Find where the given text appears and provide that cell's center as (x, y) coordinate. 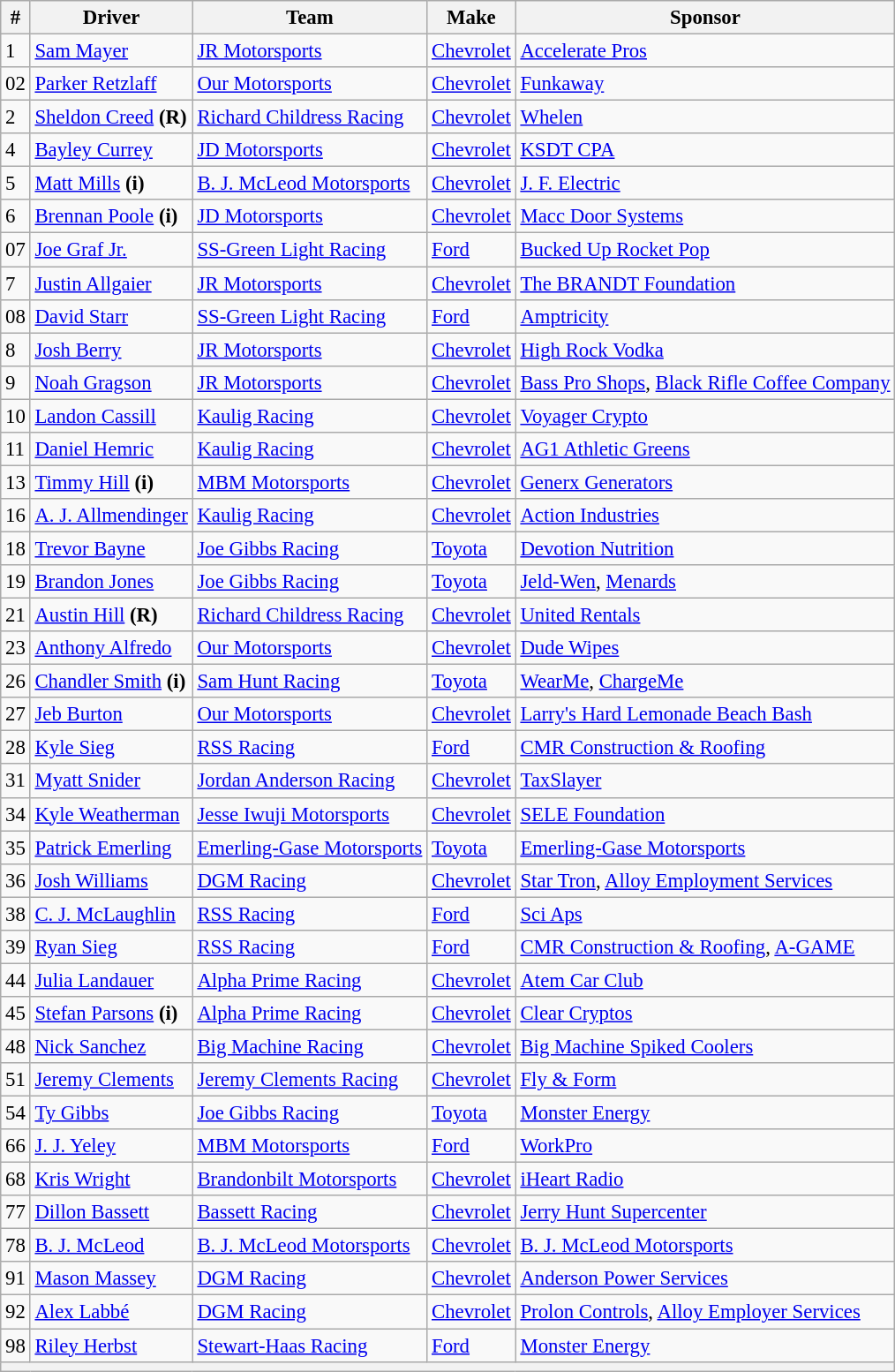
31 (16, 781)
Patrick Emerling (111, 848)
Anthony Alfredo (111, 648)
Generx Generators (705, 482)
Make (471, 18)
J. F. Electric (705, 184)
07 (16, 250)
02 (16, 84)
Star Tron, Alloy Employment Services (705, 880)
Jordan Anderson Racing (310, 781)
8 (16, 350)
The BRANDT Foundation (705, 283)
Jesse Iwuji Motorsports (310, 814)
Funkaway (705, 84)
51 (16, 1080)
WorkPro (705, 1146)
91 (16, 1279)
Jerry Hunt Supercenter (705, 1212)
Stefan Parsons (i) (111, 1014)
Kris Wright (111, 1180)
CMR Construction & Roofing, A-GAME (705, 947)
Ryan Sieg (111, 947)
Alex Labbé (111, 1312)
36 (16, 880)
27 (16, 714)
Prolon Controls, Alloy Employer Services (705, 1312)
Sam Hunt Racing (310, 682)
Clear Cryptos (705, 1014)
Ty Gibbs (111, 1113)
Amptricity (705, 316)
Macc Door Systems (705, 216)
Accelerate Pros (705, 51)
Austin Hill (R) (111, 615)
Justin Allgaier (111, 283)
39 (16, 947)
CMR Construction & Roofing (705, 748)
Driver (111, 18)
Team (310, 18)
13 (16, 482)
AG1 Athletic Greens (705, 449)
Brandonbilt Motorsports (310, 1180)
Devotion Nutrition (705, 548)
Sheldon Creed (R) (111, 117)
68 (16, 1180)
Bassett Racing (310, 1212)
23 (16, 648)
Josh Berry (111, 350)
SELE Foundation (705, 814)
Action Industries (705, 516)
Mason Massey (111, 1279)
28 (16, 748)
High Rock Vodka (705, 350)
21 (16, 615)
Fly & Form (705, 1080)
6 (16, 216)
Josh Williams (111, 880)
Daniel Hemric (111, 449)
11 (16, 449)
Julia Landauer (111, 980)
J. J. Yeley (111, 1146)
Chandler Smith (i) (111, 682)
4 (16, 150)
Jeld-Wen, Menards (705, 582)
B. J. McLeod (111, 1246)
Stewart-Haas Racing (310, 1346)
Riley Herbst (111, 1346)
Jeremy Clements Racing (310, 1080)
2 (16, 117)
Brandon Jones (111, 582)
Parker Retzlaff (111, 84)
Voyager Crypto (705, 416)
Whelen (705, 117)
Timmy Hill (i) (111, 482)
Kyle Weatherman (111, 814)
iHeart Radio (705, 1180)
Big Machine Racing (310, 1046)
44 (16, 980)
C. J. McLaughlin (111, 914)
34 (16, 814)
Dillon Bassett (111, 1212)
Larry's Hard Lemonade Beach Bash (705, 714)
Myatt Snider (111, 781)
08 (16, 316)
KSDT CPA (705, 150)
18 (16, 548)
7 (16, 283)
35 (16, 848)
1 (16, 51)
Jeremy Clements (111, 1080)
10 (16, 416)
Landon Cassill (111, 416)
# (16, 18)
77 (16, 1212)
Brennan Poole (i) (111, 216)
26 (16, 682)
Joe Graf Jr. (111, 250)
9 (16, 382)
David Starr (111, 316)
Matt Mills (i) (111, 184)
WearMe, ChargeMe (705, 682)
38 (16, 914)
United Rentals (705, 615)
Bucked Up Rocket Pop (705, 250)
Anderson Power Services (705, 1279)
92 (16, 1312)
Bass Pro Shops, Black Rifle Coffee Company (705, 382)
Sci Aps (705, 914)
TaxSlayer (705, 781)
Dude Wipes (705, 648)
Sponsor (705, 18)
Bayley Currey (111, 150)
Atem Car Club (705, 980)
A. J. Allmendinger (111, 516)
45 (16, 1014)
48 (16, 1046)
78 (16, 1246)
5 (16, 184)
Nick Sanchez (111, 1046)
98 (16, 1346)
Sam Mayer (111, 51)
Trevor Bayne (111, 548)
Noah Gragson (111, 382)
Kyle Sieg (111, 748)
Jeb Burton (111, 714)
19 (16, 582)
66 (16, 1146)
54 (16, 1113)
16 (16, 516)
Big Machine Spiked Coolers (705, 1046)
